Capture the cell that displays the provided text and extract its (X, Y) central coordinate. 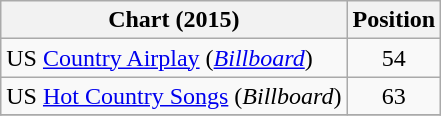
54 (394, 58)
63 (394, 96)
Position (394, 20)
US Hot Country Songs (Billboard) (174, 96)
US Country Airplay (Billboard) (174, 58)
Chart (2015) (174, 20)
